Determine the (X, Y) coordinate at the center of the cell enclosing the given text.  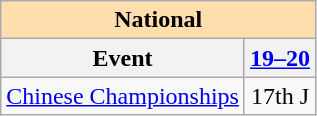
National (158, 20)
Chinese Championships (123, 96)
19–20 (280, 58)
17th J (280, 96)
Event (123, 58)
